For the text-containing cell, return its midpoint in [x, y] coordinate format. 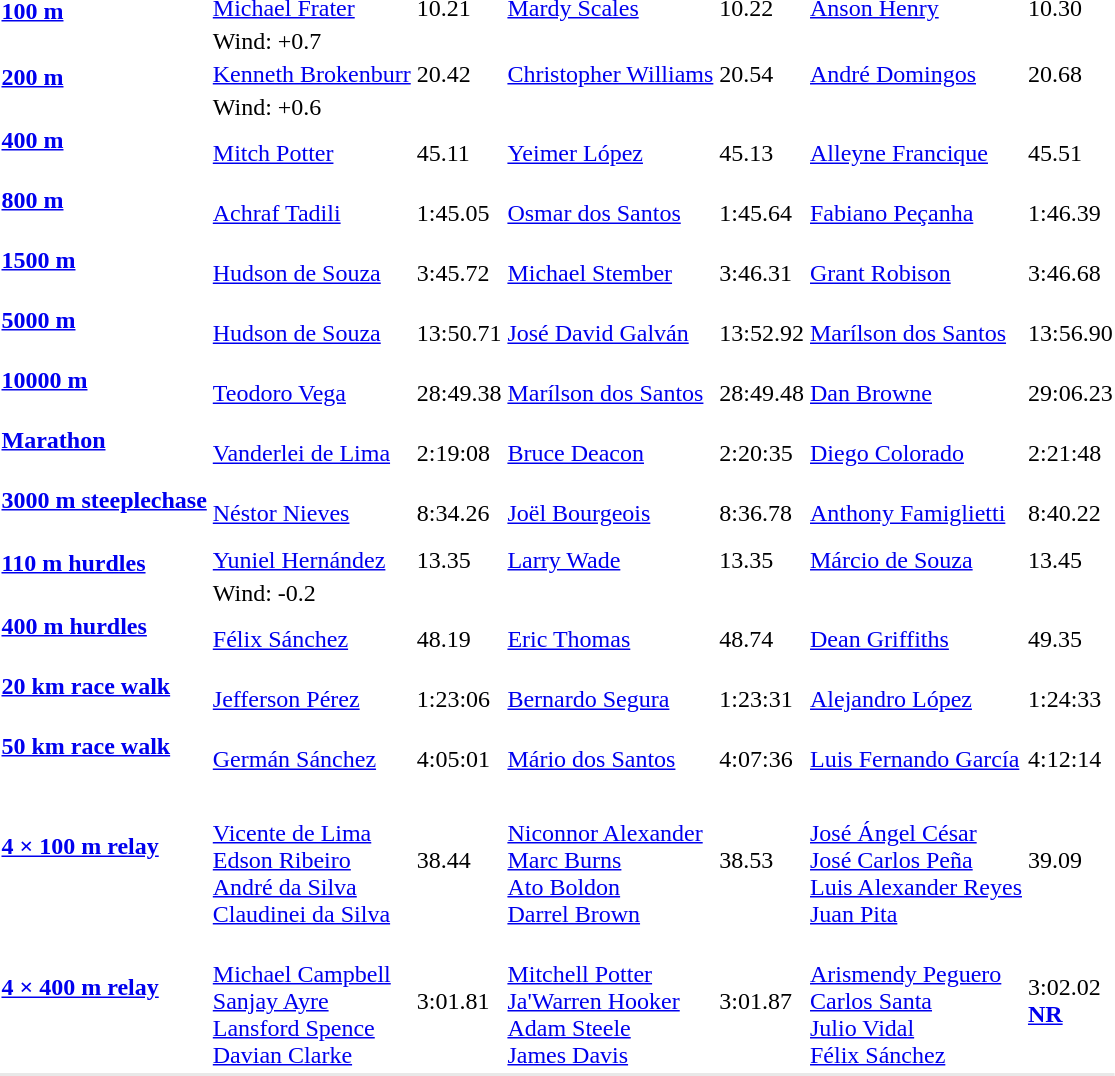
38.44 [459, 860]
1500 m [104, 274]
400 m [104, 154]
Eric Thomas [610, 640]
Luis Fernando García [916, 760]
1:45.64 [762, 214]
20.54 [762, 74]
39.09 [1070, 860]
2:19:08 [459, 454]
Yeimer López [610, 154]
Germán Sánchez [312, 760]
Grant Robison [916, 274]
4 × 400 m relay [104, 1001]
1:23:31 [762, 700]
8:34.26 [459, 514]
Fabiano Peçanha [916, 214]
Dean Griffiths [916, 640]
13.45 [1070, 560]
Larry Wade [610, 560]
13:50.71 [459, 334]
Marathon [104, 454]
3:01.81 [459, 1001]
José Ángel CésarJosé Carlos PeñaLuis Alexander ReyesJuan Pita [916, 860]
Wind: +0.7 [662, 41]
45.11 [459, 154]
3:01.87 [762, 1001]
20 km race walk [104, 700]
José David Galván [610, 334]
48.74 [762, 640]
Wind: +0.6 [662, 107]
4:05:01 [459, 760]
Vanderlei de Lima [312, 454]
1:46.39 [1070, 214]
3000 m steeplechase [104, 514]
André Domingos [916, 74]
Vicente de LimaEdson RibeiroAndré da SilvaClaudinei da Silva [312, 860]
4 × 100 m relay [104, 860]
50 km race walk [104, 760]
38.53 [762, 860]
Niconnor AlexanderMarc BurnsAto BoldonDarrel Brown [610, 860]
200 m [104, 90]
Néstor Nieves [312, 514]
110 m hurdles [104, 576]
Christopher Williams [610, 74]
45.51 [1070, 154]
Osmar dos Santos [610, 214]
20.68 [1070, 74]
Mitchell PotterJa'Warren HookerAdam SteeleJames Davis [610, 1001]
8:40.22 [1070, 514]
1:23:06 [459, 700]
800 m [104, 214]
13:56.90 [1070, 334]
3:45.72 [459, 274]
Dan Browne [916, 394]
Mário dos Santos [610, 760]
Bruce Deacon [610, 454]
1:24:33 [1070, 700]
Kenneth Brokenburr [312, 74]
8:36.78 [762, 514]
Alejandro López [916, 700]
Achraf Tadili [312, 214]
28:49.38 [459, 394]
45.13 [762, 154]
13:52.92 [762, 334]
3:02.02 NR [1070, 1001]
Joël Bourgeois [610, 514]
Teodoro Vega [312, 394]
400 m hurdles [104, 640]
3:46.68 [1070, 274]
4:07:36 [762, 760]
Arismendy PegueroCarlos SantaJulio VidalFélix Sánchez [916, 1001]
Jefferson Pérez [312, 700]
1:45.05 [459, 214]
Félix Sánchez [312, 640]
Wind: -0.2 [662, 593]
29:06.23 [1070, 394]
4:12:14 [1070, 760]
2:21:48 [1070, 454]
Bernardo Segura [610, 700]
20.42 [459, 74]
Alleyne Francique [916, 154]
48.19 [459, 640]
3:46.31 [762, 274]
10000 m [104, 394]
Mitch Potter [312, 154]
5000 m [104, 334]
Diego Colorado [916, 454]
Michael Stember [610, 274]
Márcio de Souza [916, 560]
Yuniel Hernández [312, 560]
Michael CampbellSanjay AyreLansford SpenceDavian Clarke [312, 1001]
49.35 [1070, 640]
2:20:35 [762, 454]
Anthony Famiglietti [916, 514]
28:49.48 [762, 394]
